Scan for the cell matching the given text and deliver its (X, Y) coordinate at center. 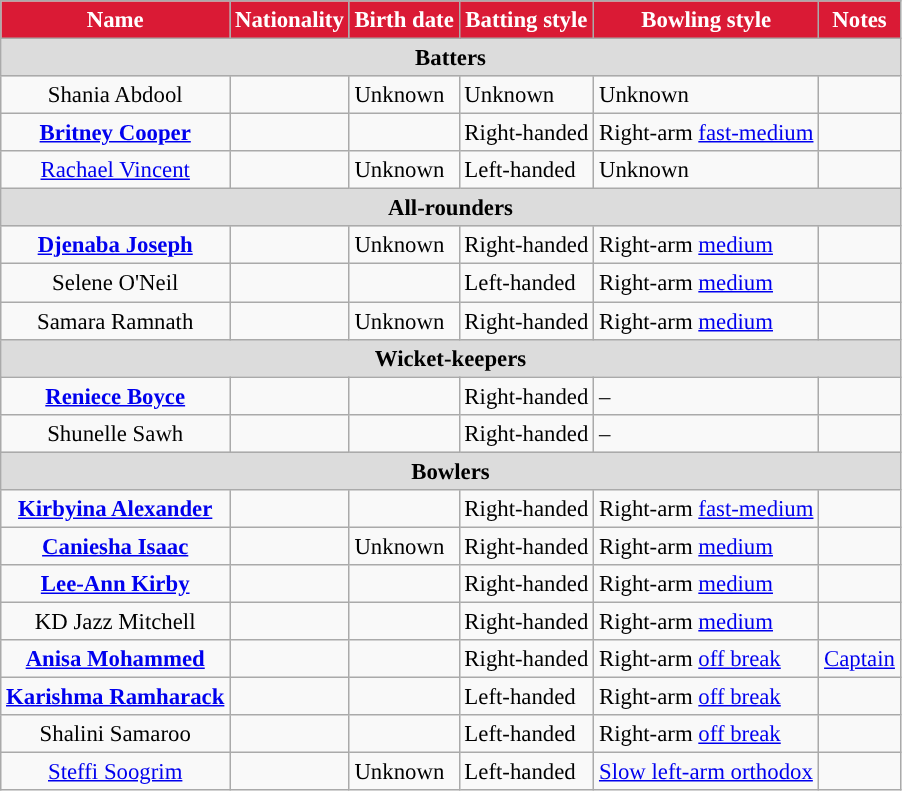
Batters (450, 58)
KD Jazz Mitchell (116, 621)
Slow left-arm orthodox (706, 772)
Nationality (290, 20)
Djenaba Joseph (116, 245)
Bowling style (706, 20)
Shunelle Sawh (116, 433)
Samara Ramnath (116, 321)
All-rounders (450, 208)
Kirbyina Alexander (116, 509)
Bowlers (450, 471)
Britney Cooper (116, 133)
Batting style (526, 20)
Karishma Ramharack (116, 697)
Wicket-keepers (450, 358)
Notes (860, 20)
Shania Abdool (116, 95)
Anisa Mohammed (116, 659)
Birth date (404, 20)
Caniesha Isaac (116, 546)
Selene O'Neil (116, 283)
Rachael Vincent (116, 170)
Shalini Samaroo (116, 734)
Lee-Ann Kirby (116, 584)
Reniece Boyce (116, 396)
Steffi Soogrim (116, 772)
Captain (860, 659)
Name (116, 20)
